Provide the (X, Y) coordinate of the cell's center where the given text is located.  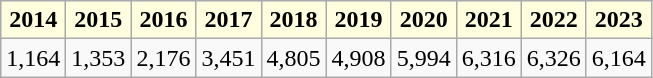
2020 (424, 20)
4,805 (294, 58)
2023 (618, 20)
1,353 (98, 58)
2015 (98, 20)
2022 (554, 20)
2019 (358, 20)
4,908 (358, 58)
2021 (488, 20)
6,326 (554, 58)
2017 (228, 20)
2018 (294, 20)
1,164 (34, 58)
5,994 (424, 58)
2016 (164, 20)
6,316 (488, 58)
6,164 (618, 58)
2014 (34, 20)
3,451 (228, 58)
2,176 (164, 58)
